Extract the [X, Y] coordinate from the center of the cell holding the provided text.  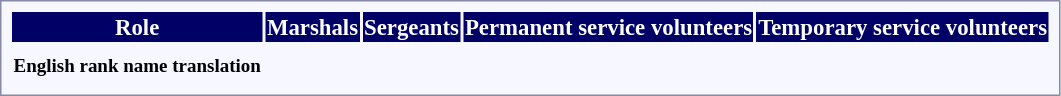
Role [137, 27]
Sergeants [412, 27]
Marshals [312, 27]
English rank name translation [137, 64]
Permanent service volunteers [608, 27]
Temporary service volunteers [903, 27]
